Locate the cell with the specified text and output its (x, y) center coordinate. 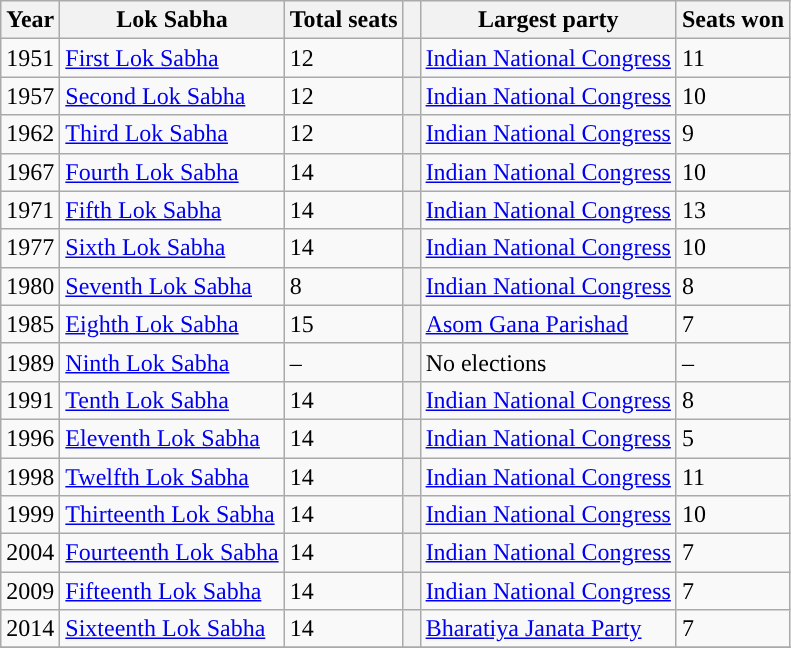
Seventh Lok Sabha (172, 286)
1977 (30, 248)
Lok Sabha (172, 20)
Bharatiya Janata Party (548, 629)
Year (30, 20)
Tenth Lok Sabha (172, 400)
Asom Gana Parishad (548, 324)
Sixth Lok Sabha (172, 248)
9 (732, 134)
2004 (30, 553)
1989 (30, 362)
Twelfth Lok Sabha (172, 477)
1951 (30, 58)
Fourth Lok Sabha (172, 172)
1971 (30, 210)
1967 (30, 172)
2014 (30, 629)
1996 (30, 438)
1962 (30, 134)
Third Lok Sabha (172, 134)
5 (732, 438)
1991 (30, 400)
Fourteenth Lok Sabha (172, 553)
1980 (30, 286)
Fifth Lok Sabha (172, 210)
1998 (30, 477)
Fifteenth Lok Sabha (172, 591)
Ninth Lok Sabha (172, 362)
Seats won (732, 20)
No elections (548, 362)
Eighth Lok Sabha (172, 324)
1957 (30, 96)
Thirteenth Lok Sabha (172, 515)
2009 (30, 591)
Eleventh Lok Sabha (172, 438)
Sixteenth Lok Sabha (172, 629)
1985 (30, 324)
Second Lok Sabha (172, 96)
Total seats (344, 20)
1999 (30, 515)
First Lok Sabha (172, 58)
13 (732, 210)
Largest party (548, 20)
15 (344, 324)
